Return the [x, y] coordinate for the center point of the cell that contains the specified text.  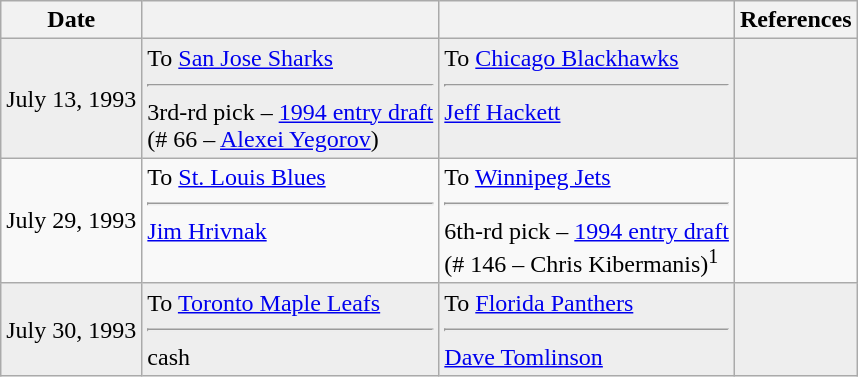
July 30, 1993 [72, 329]
To St. Louis BluesJim Hrivnak [290, 221]
To Chicago BlackhawksJeff Hackett [587, 98]
To Florida PanthersDave Tomlinson [587, 329]
July 13, 1993 [72, 98]
Date [72, 20]
To Winnipeg Jets6th-rd pick – 1994 entry draft(# 146 – Chris Kibermanis)1 [587, 221]
July 29, 1993 [72, 221]
References [796, 20]
To San Jose Sharks3rd-rd pick – 1994 entry draft(# 66 – Alexei Yegorov) [290, 98]
To Toronto Maple Leafscash [290, 329]
